From the cell containing the given text, extract its center point as [X, Y] coordinate. 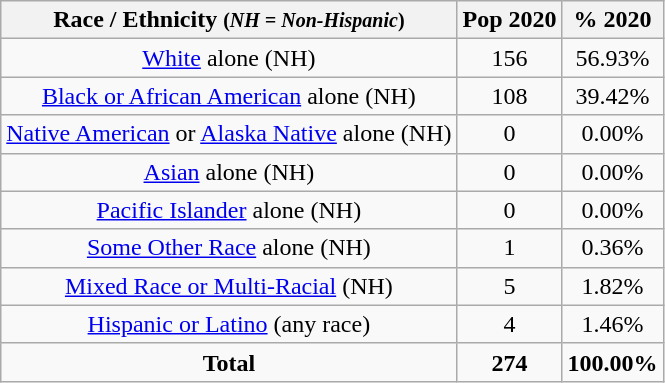
Hispanic or Latino (any race) [229, 324]
Pop 2020 [510, 20]
108 [510, 96]
Some Other Race alone (NH) [229, 248]
Total [229, 362]
274 [510, 362]
39.42% [612, 96]
1.82% [612, 286]
Mixed Race or Multi-Racial (NH) [229, 286]
4 [510, 324]
56.93% [612, 58]
5 [510, 286]
% 2020 [612, 20]
156 [510, 58]
Black or African American alone (NH) [229, 96]
1 [510, 248]
Native American or Alaska Native alone (NH) [229, 134]
Pacific Islander alone (NH) [229, 210]
Asian alone (NH) [229, 172]
100.00% [612, 362]
White alone (NH) [229, 58]
Race / Ethnicity (NH = Non-Hispanic) [229, 20]
0.36% [612, 248]
1.46% [612, 324]
